Detect which cell encompasses the target text, then output its [X, Y] center coordinate. 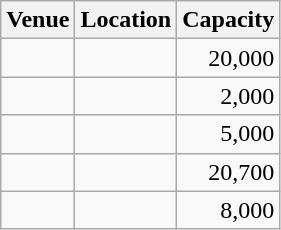
Venue [38, 20]
2,000 [228, 96]
Capacity [228, 20]
5,000 [228, 134]
8,000 [228, 210]
20,000 [228, 58]
20,700 [228, 172]
Location [126, 20]
